Scan for the cell matching the given text and deliver its [x, y] coordinate at center. 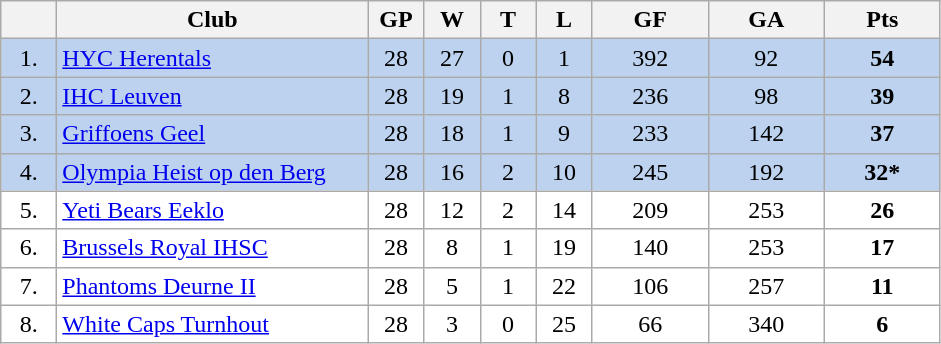
4. [29, 172]
Club [212, 20]
Brussels Royal IHSC [212, 248]
GA [766, 20]
3. [29, 134]
209 [650, 210]
White Caps Turnhout [212, 324]
11 [882, 286]
233 [650, 134]
39 [882, 96]
12 [452, 210]
142 [766, 134]
236 [650, 96]
22 [564, 286]
25 [564, 324]
6 [882, 324]
26 [882, 210]
9 [564, 134]
98 [766, 96]
245 [650, 172]
Phantoms Deurne II [212, 286]
27 [452, 58]
340 [766, 324]
W [452, 20]
Griffoens Geel [212, 134]
16 [452, 172]
54 [882, 58]
7. [29, 286]
66 [650, 324]
HYC Herentals [212, 58]
6. [29, 248]
GF [650, 20]
L [564, 20]
2. [29, 96]
18 [452, 134]
106 [650, 286]
8. [29, 324]
5. [29, 210]
392 [650, 58]
192 [766, 172]
1. [29, 58]
32* [882, 172]
IHC Leuven [212, 96]
14 [564, 210]
Olympia Heist op den Berg [212, 172]
257 [766, 286]
92 [766, 58]
10 [564, 172]
Yeti Bears Eeklo [212, 210]
T [508, 20]
140 [650, 248]
5 [452, 286]
17 [882, 248]
37 [882, 134]
Pts [882, 20]
GP [396, 20]
3 [452, 324]
